Determine the (x, y) coordinate at the center of the cell enclosing the given text.  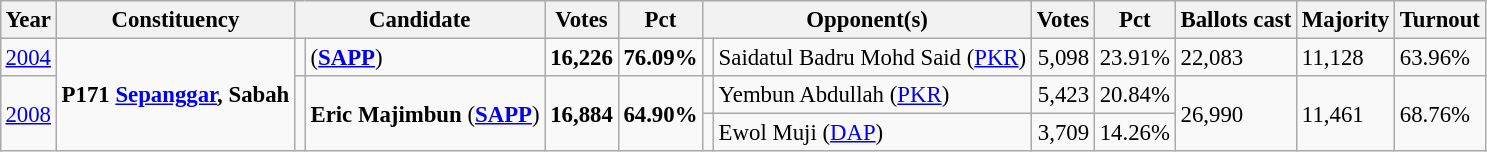
16,884 (582, 114)
Saidatul Badru Mohd Said (PKR) (872, 57)
64.90% (660, 114)
Yembun Abdullah (PKR) (872, 95)
20.84% (1134, 95)
63.96% (1440, 57)
Opponent(s) (868, 20)
Year (28, 20)
22,083 (1236, 57)
Constituency (175, 20)
14.26% (1134, 133)
Ballots cast (1236, 20)
16,226 (582, 57)
5,423 (1062, 95)
Ewol Muji (DAP) (872, 133)
11,128 (1346, 57)
68.76% (1440, 114)
2008 (28, 114)
P171 Sepanggar, Sabah (175, 94)
5,098 (1062, 57)
76.09% (660, 57)
2004 (28, 57)
3,709 (1062, 133)
(SAPP) (425, 57)
Eric Majimbun (SAPP) (425, 114)
Majority (1346, 20)
Candidate (420, 20)
11,461 (1346, 114)
26,990 (1236, 114)
Turnout (1440, 20)
23.91% (1134, 57)
